Provide the (X, Y) coordinate of the cell's center where the given text is located.  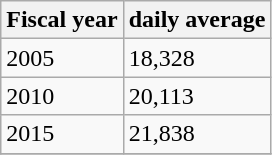
2010 (62, 96)
18,328 (197, 58)
2005 (62, 58)
20,113 (197, 96)
Fiscal year (62, 20)
21,838 (197, 134)
daily average (197, 20)
2015 (62, 134)
